For the text-containing cell, return its midpoint in (x, y) coordinate format. 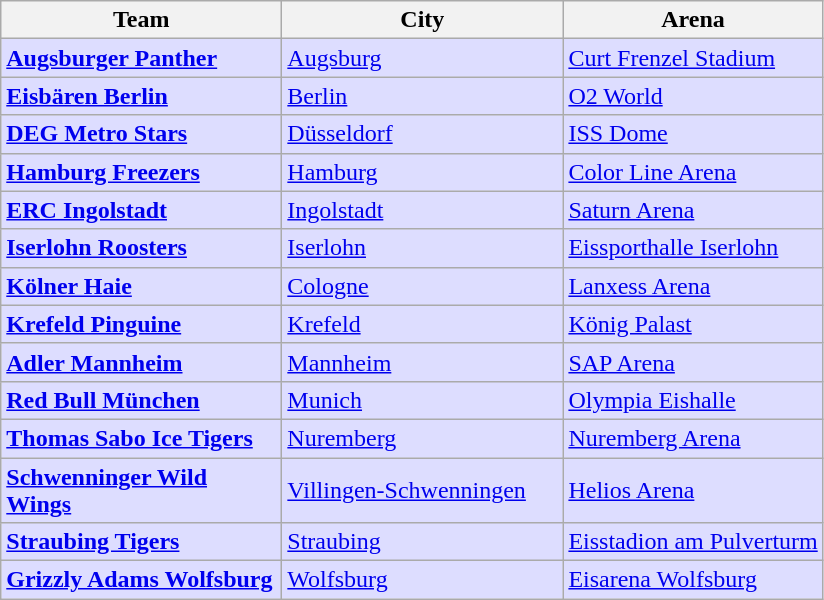
Iserlohn (422, 248)
Straubing Tigers (142, 542)
Nuremberg (422, 438)
Eissporthalle Iserlohn (693, 248)
Iserlohn Roosters (142, 248)
Thomas Sabo Ice Tigers (142, 438)
ERC Ingolstadt (142, 210)
Düsseldorf (422, 134)
Red Bull München (142, 400)
Curt Frenzel Stadium (693, 58)
Adler Mannheim (142, 362)
Munich (422, 400)
DEG Metro Stars (142, 134)
Ingolstadt (422, 210)
Villingen-Schwenningen (422, 490)
Eisbären Berlin (142, 96)
Saturn Arena (693, 210)
ISS Dome (693, 134)
Kölner Haie (142, 286)
Olympia Eishalle (693, 400)
Straubing (422, 542)
Eisarena Wolfsburg (693, 580)
Color Line Arena (693, 172)
Wolfsburg (422, 580)
Hamburg Freezers (142, 172)
O2 World (693, 96)
SAP Arena (693, 362)
City (422, 20)
Schwenninger Wild Wings (142, 490)
Lanxess Arena (693, 286)
Grizzly Adams Wolfsburg (142, 580)
Berlin (422, 96)
Cologne (422, 286)
König Palast (693, 324)
Hamburg (422, 172)
Mannheim (422, 362)
Team (142, 20)
Krefeld Pinguine (142, 324)
Eisstadion am Pulverturm (693, 542)
Krefeld (422, 324)
Helios Arena (693, 490)
Augsburger Panther (142, 58)
Augsburg (422, 58)
Nuremberg Arena (693, 438)
Arena (693, 20)
